Identify which cell holds the provided text, then report its [x, y] central coordinate. 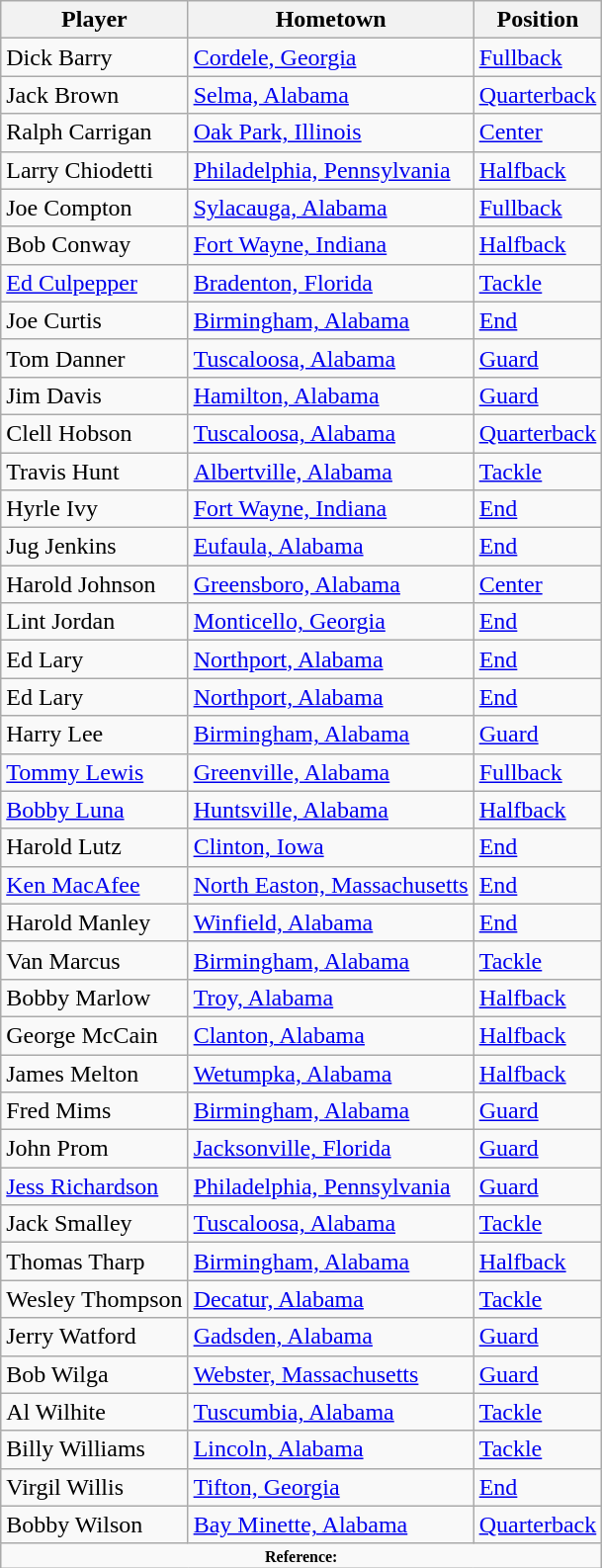
Jacksonville, Florida [330, 1149]
Huntsville, Alabama [330, 810]
Troy, Alabama [330, 998]
Monticello, Georgia [330, 622]
Bobby Wilson [95, 1524]
Bob Wilga [95, 1374]
Harold Lutz [95, 847]
Greensboro, Alabama [330, 584]
Harold Johnson [95, 584]
Wesley Thompson [95, 1299]
Jerry Watford [95, 1337]
Clell Hobson [95, 433]
Hyrle Ivy [95, 509]
Tifton, Georgia [330, 1487]
Clinton, Iowa [330, 847]
Reference: [301, 1555]
Winfield, Alabama [330, 922]
Bay Minette, Alabama [330, 1524]
Greenville, Alabama [330, 772]
Clanton, Alabama [330, 1035]
Ralph Carrigan [95, 132]
Larry Chiodetti [95, 170]
Bob Conway [95, 245]
Webster, Massachusetts [330, 1374]
Lint Jordan [95, 622]
Decatur, Alabama [330, 1299]
Harold Manley [95, 922]
Hamilton, Alabama [330, 395]
John Prom [95, 1149]
James Melton [95, 1073]
Hometown [330, 20]
North Easton, Massachusetts [330, 885]
Tom Danner [95, 358]
Player [95, 20]
Lincoln, Alabama [330, 1449]
Tommy Lewis [95, 772]
Cordele, Georgia [330, 57]
Position [538, 20]
Gadsden, Alabama [330, 1337]
Joe Compton [95, 208]
Thomas Tharp [95, 1262]
Al Wilhite [95, 1412]
Jug Jenkins [95, 547]
Jack Brown [95, 95]
Wetumpka, Alabama [330, 1073]
Van Marcus [95, 960]
Selma, Alabama [330, 95]
Virgil Willis [95, 1487]
Sylacauga, Alabama [330, 208]
Oak Park, Illinois [330, 132]
Albertville, Alabama [330, 472]
Jim Davis [95, 395]
Billy Williams [95, 1449]
Joe Curtis [95, 320]
Dick Barry [95, 57]
Jack Smalley [95, 1224]
Harry Lee [95, 735]
Bobby Luna [95, 810]
Ed Culpepper [95, 283]
George McCain [95, 1035]
Tuscumbia, Alabama [330, 1412]
Ken MacAfee [95, 885]
Bradenton, Florida [330, 283]
Jess Richardson [95, 1186]
Eufaula, Alabama [330, 547]
Bobby Marlow [95, 998]
Travis Hunt [95, 472]
Fred Mims [95, 1111]
